Provide the [x, y] coordinate of the cell's center where the given text is located.  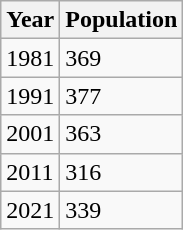
1991 [30, 96]
2001 [30, 134]
2011 [30, 172]
369 [122, 58]
2021 [30, 210]
316 [122, 172]
363 [122, 134]
377 [122, 96]
Year [30, 20]
1981 [30, 58]
339 [122, 210]
Population [122, 20]
